Detect which cell encompasses the target text, then output its [X, Y] center coordinate. 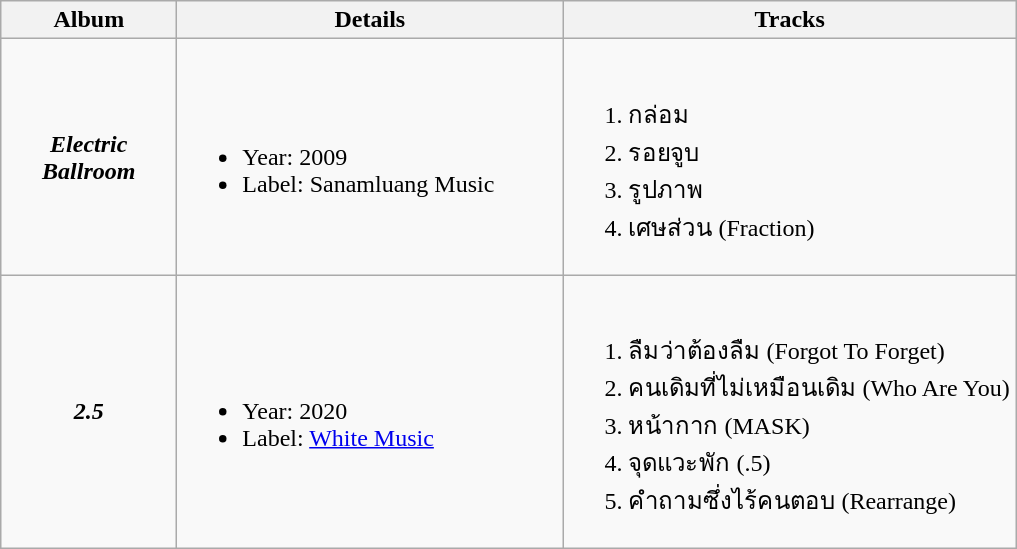
Tracks [790, 20]
กล่อมรอยจูบรูปภาพเศษส่วน (Fraction) [790, 157]
Details [370, 20]
Year: 2009Label: Sanamluang Music [370, 157]
2.5 [89, 412]
Year: 2020Label: White Music [370, 412]
Album [89, 20]
Electric Ballroom [89, 157]
ลืมว่าต้องลืม (Forgot To Forget)คนเดิมที่ไม่เหมือนเดิม (Who Are You)หน้ากาก (MASK)จุดแวะพัก (.5)คำถามซึ่งไร้คนตอบ (Rearrange) [790, 412]
